Identify which cell holds the provided text, then report its [x, y] central coordinate. 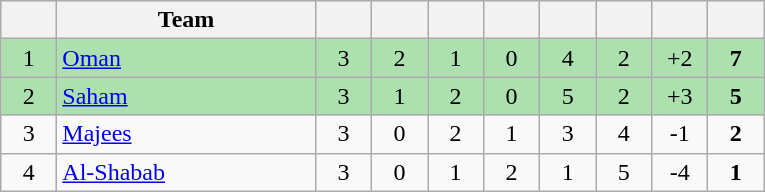
Majees [186, 134]
7 [736, 58]
Oman [186, 58]
Team [186, 20]
-1 [680, 134]
+2 [680, 58]
Saham [186, 96]
-4 [680, 172]
Al-Shabab [186, 172]
+3 [680, 96]
